Search for the cell housing the specified text and yield its (x, y) center coordinate. 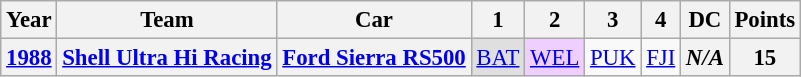
Car (374, 20)
N/A (706, 58)
Points (764, 20)
FJI (661, 58)
PUK (613, 58)
Shell Ultra Hi Racing (167, 58)
4 (661, 20)
1988 (29, 58)
15 (764, 58)
WEL (555, 58)
Team (167, 20)
1 (498, 20)
2 (555, 20)
3 (613, 20)
BAT (498, 58)
DC (706, 20)
Ford Sierra RS500 (374, 58)
Year (29, 20)
